Determine the [x, y] coordinate at the center of the cell enclosing the given text.  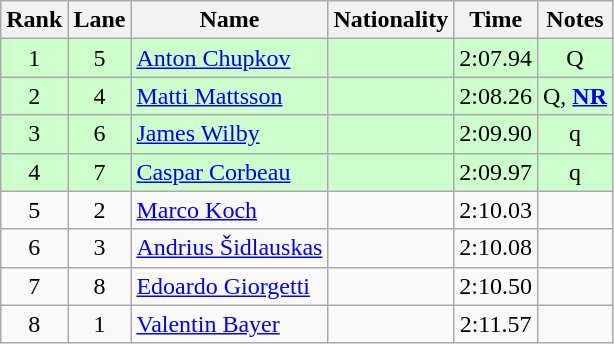
Q, NR [574, 96]
2:09.97 [496, 172]
Notes [574, 20]
Nationality [391, 20]
Rank [34, 20]
Marco Koch [230, 210]
2:11.57 [496, 324]
2:09.90 [496, 134]
2:08.26 [496, 96]
Andrius Šidlauskas [230, 248]
2:10.08 [496, 248]
Edoardo Giorgetti [230, 286]
Q [574, 58]
Lane [100, 20]
2:10.03 [496, 210]
Valentin Bayer [230, 324]
Time [496, 20]
Anton Chupkov [230, 58]
2:10.50 [496, 286]
Name [230, 20]
Caspar Corbeau [230, 172]
Matti Mattsson [230, 96]
2:07.94 [496, 58]
James Wilby [230, 134]
